Scan for the cell matching the given text and deliver its (x, y) coordinate at center. 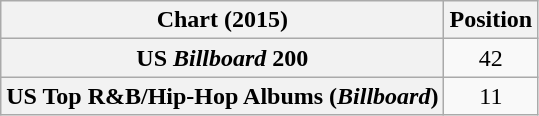
US Top R&B/Hip-Hop Albums (Billboard) (222, 96)
Chart (2015) (222, 20)
11 (491, 96)
Position (491, 20)
US Billboard 200 (222, 58)
42 (491, 58)
